Locate the cell with the specified text and output its (x, y) center coordinate. 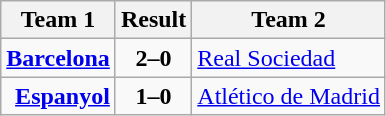
Espanyol (58, 96)
2–0 (153, 58)
Atlético de Madrid (289, 96)
Result (153, 20)
Real Sociedad (289, 58)
Team 2 (289, 20)
1–0 (153, 96)
Team 1 (58, 20)
Barcelona (58, 58)
